Return the [x, y] coordinate for the center point of the cell that contains the specified text.  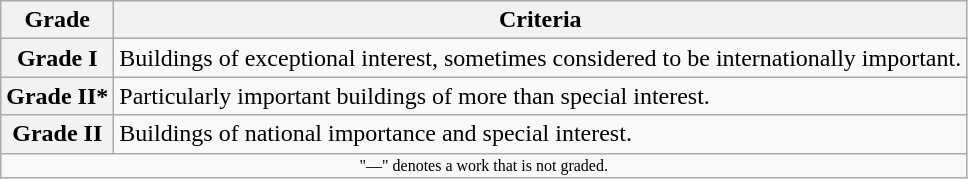
Grade II [58, 134]
Particularly important buildings of more than special interest. [540, 96]
Buildings of national importance and special interest. [540, 134]
Buildings of exceptional interest, sometimes considered to be internationally important. [540, 58]
Grade II* [58, 96]
"—" denotes a work that is not graded. [484, 165]
Grade [58, 20]
Criteria [540, 20]
Grade I [58, 58]
